Find where the given text appears and provide that cell's center as [x, y] coordinate. 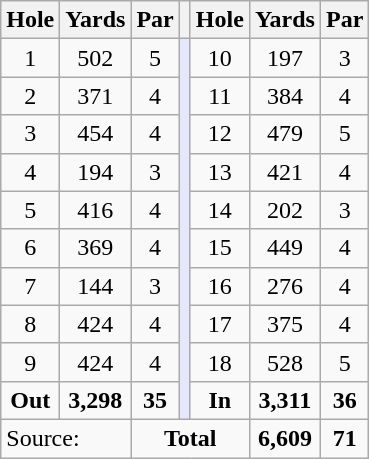
13 [220, 172]
8 [30, 324]
416 [96, 210]
Total [190, 438]
11 [220, 96]
502 [96, 58]
384 [284, 96]
371 [96, 96]
3,311 [284, 400]
9 [30, 362]
449 [284, 248]
Out [30, 400]
6 [30, 248]
276 [284, 286]
479 [284, 134]
6,609 [284, 438]
375 [284, 324]
144 [96, 286]
10 [220, 58]
36 [344, 400]
16 [220, 286]
454 [96, 134]
14 [220, 210]
12 [220, 134]
2 [30, 96]
202 [284, 210]
35 [155, 400]
1 [30, 58]
369 [96, 248]
3,298 [96, 400]
194 [96, 172]
Source: [66, 438]
71 [344, 438]
197 [284, 58]
7 [30, 286]
528 [284, 362]
18 [220, 362]
421 [284, 172]
In [220, 400]
17 [220, 324]
15 [220, 248]
